Detect which cell encompasses the target text, then output its [x, y] center coordinate. 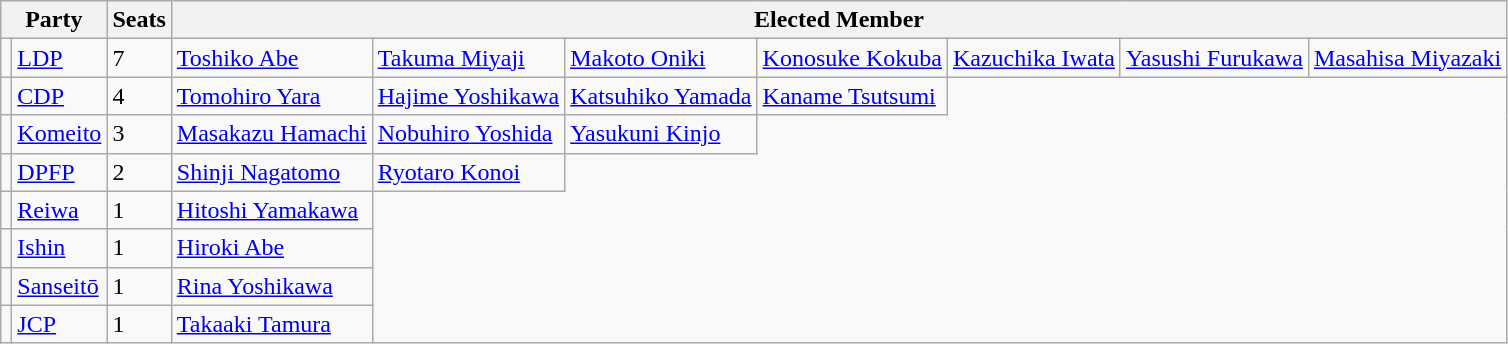
Rina Yoshikawa [272, 286]
Hajime Yoshikawa [468, 96]
Sanseitō [60, 286]
Yasukuni Kinjo [661, 134]
Seats [139, 20]
7 [139, 58]
Takaaki Tamura [272, 324]
Konosuke Kokuba [852, 58]
Party [54, 20]
Makoto Oniki [661, 58]
Ryotaro Konoi [468, 172]
LDP [60, 58]
JCP [60, 324]
Hiroki Abe [272, 248]
3 [139, 134]
Kaname Tsutsumi [852, 96]
Kazuchika Iwata [1034, 58]
4 [139, 96]
Toshiko Abe [272, 58]
Masahisa Miyazaki [1407, 58]
Elected Member [838, 20]
CDP [60, 96]
Masakazu Hamachi [272, 134]
Hitoshi Yamakawa [272, 210]
2 [139, 172]
DPFP [60, 172]
Reiwa [60, 210]
Takuma Miyaji [468, 58]
Yasushi Furukawa [1214, 58]
Katsuhiko Yamada [661, 96]
Shinji Nagatomo [272, 172]
Ishin [60, 248]
Nobuhiro Yoshida [468, 134]
Tomohiro Yara [272, 96]
Komeito [60, 134]
